For the text-containing cell, return its midpoint in (X, Y) coordinate format. 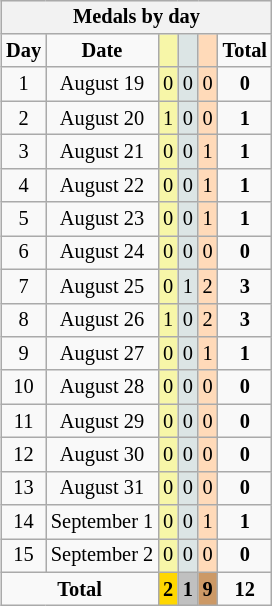
August 29 (102, 421)
August 26 (102, 320)
5 (24, 219)
August 27 (102, 354)
7 (24, 286)
August 19 (102, 84)
11 (24, 421)
August 22 (102, 185)
13 (24, 488)
4 (24, 185)
August 21 (102, 152)
6 (24, 253)
10 (24, 387)
Medals by day (136, 17)
15 (24, 556)
September 1 (102, 522)
August 30 (102, 455)
August 31 (102, 488)
August 23 (102, 219)
August 25 (102, 286)
8 (24, 320)
Date (102, 51)
August 28 (102, 387)
September 2 (102, 556)
Day (24, 51)
August 24 (102, 253)
14 (24, 522)
August 20 (102, 118)
